Identify which cell holds the provided text, then report its (X, Y) central coordinate. 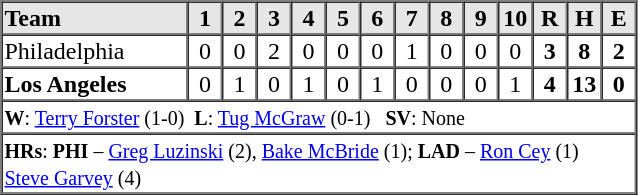
Team (95, 18)
7 (412, 18)
W: Terry Forster (1-0) L: Tug McGraw (0-1) SV: None (319, 116)
9 (481, 18)
HRs: PHI – Greg Luzinski (2), Bake McBride (1); LAD – Ron Cey (1) Steve Garvey (4) (319, 164)
6 (377, 18)
5 (343, 18)
H (584, 18)
13 (584, 84)
R (550, 18)
10 (515, 18)
E (618, 18)
Philadelphia (95, 50)
Los Angeles (95, 84)
